Determine the [X, Y] coordinate at the center of the cell enclosing the given text.  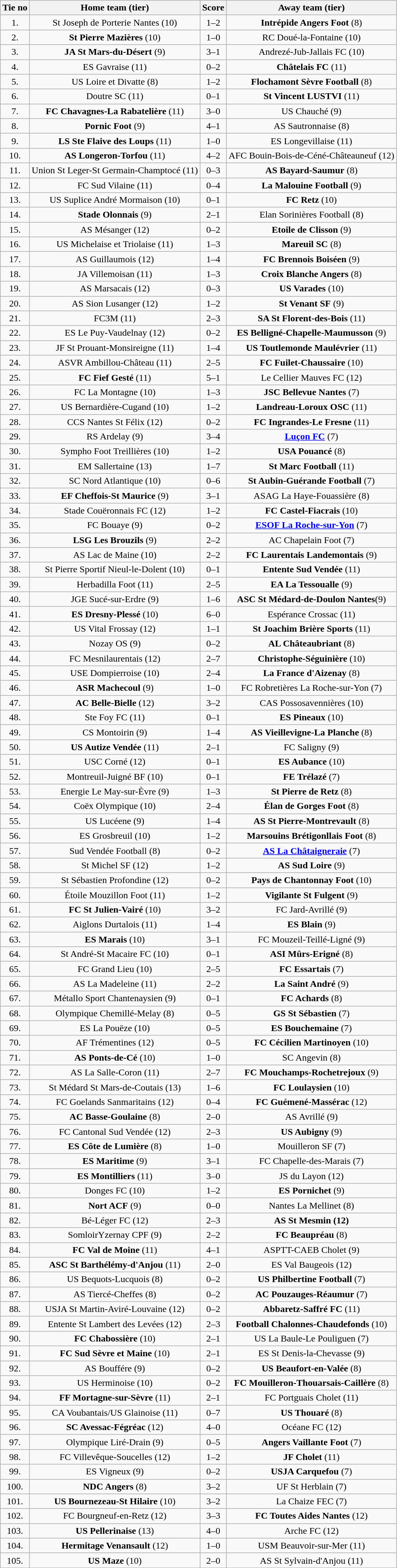
FC Jard-Avrillé (9) [312, 910]
3–4 [213, 437]
35. [15, 525]
FC Mouzeil-Teillé-Ligné (9) [312, 939]
64. [15, 954]
Home team (tier) [115, 8]
27. [15, 407]
67. [15, 998]
Elan Sorinières Football (8) [312, 215]
AS Avrillé (9) [312, 1117]
8. [15, 126]
US Beaufort-en-Valée (8) [312, 1368]
19. [15, 289]
US Chauché (9) [312, 111]
FF Mortagne-sur-Sèvre (11) [115, 1398]
40. [15, 599]
LS Ste Flaive des Loups (11) [115, 141]
RS Ardelay (9) [115, 437]
FC Ingrandes-Le Fresne (11) [312, 422]
AC Pouzauges-Réaumur (7) [312, 1294]
Châtelais FC (11) [312, 67]
ES Pornichet (9) [312, 1191]
1–1 [213, 629]
AS Mésanger (12) [115, 230]
St Venant SF (9) [312, 303]
Angers Vaillante Foot (7) [312, 1442]
72. [15, 1072]
FC Bouaye (9) [115, 525]
SC Angevin (8) [312, 1058]
AC Basse-Goulaine (8) [115, 1117]
41. [15, 614]
US Pellerinaise (13) [115, 1531]
La Saint André (9) [312, 984]
AS Sud Loire (9) [312, 865]
NDC Angers (8) [115, 1486]
Score [213, 8]
St Pierre Sportif Nieul-le-Dolent (10) [115, 570]
USM Beauvoir-sur-Mer (11) [312, 1545]
23. [15, 348]
St Sébastien Profondine (12) [115, 880]
CAS Possosavennières (10) [312, 703]
Sud Vendée Football (8) [115, 850]
FC Portguais Cholet (11) [312, 1398]
St Aubin-Guérande Football (7) [312, 481]
38. [15, 570]
16. [15, 244]
71. [15, 1058]
61. [15, 910]
Tie no [15, 8]
US Bequots-Lucquois (8) [115, 1279]
Stade Couëronnais FC (12) [115, 510]
US Herminoise (10) [115, 1383]
86. [15, 1279]
US Suplice André Mormaison (10) [115, 200]
ASI Mûrs-Erigné (8) [312, 954]
Espérance Crossac (11) [312, 614]
Christophe-Séguinière (10) [312, 659]
70. [15, 1043]
12. [15, 185]
43. [15, 643]
AS Bayard-Saumur (8) [312, 170]
ES Montilliers (11) [115, 1176]
SC Nord Atlantique (10) [115, 481]
ES Blain (9) [312, 925]
29. [15, 437]
ES Maritime (9) [115, 1161]
57. [15, 850]
90. [15, 1338]
AS St Pierre-Montrevault (8) [312, 821]
89. [15, 1324]
93. [15, 1383]
Le Cellier Mauves FC (12) [312, 377]
ES Dresny-Plessé (10) [115, 614]
Etoile de Clisson (9) [312, 230]
75. [15, 1117]
FC Castel-Fiacrais (10) [312, 510]
LSG Les Brouzils (9) [115, 540]
EM Sallertaine (13) [115, 466]
FC Saligny (9) [312, 747]
53. [15, 791]
13. [15, 200]
25. [15, 377]
AS Longeron-Torfou (11) [115, 155]
AS St Mesmin (12) [312, 1220]
US Loire et Divatte (8) [115, 82]
FC Goelands Sanmaritains (12) [115, 1102]
7. [15, 111]
15. [15, 230]
87. [15, 1294]
ES Bouchemaine (7) [312, 1028]
33. [15, 496]
La Chaize FEC (7) [312, 1501]
Mareuil SC (8) [312, 244]
JA St Mars-du-Désert (9) [115, 52]
St Vincent LUSTVI (11) [312, 96]
FC La Montagne (10) [115, 392]
10. [15, 155]
FC Laurentais Landemontais (9) [312, 555]
AS Vieillevigne-La Planche (8) [312, 732]
Sympho Foot Treillières (10) [115, 451]
69. [15, 1028]
AS Guillaumois (12) [115, 259]
Aiglons Durtalois (11) [115, 925]
St Joachim Brière Sports (11) [312, 629]
AS Ponts-de-Cé (10) [115, 1058]
0–6 [213, 481]
Bé-Léger FC (12) [115, 1220]
Luçon FC (7) [312, 437]
59. [15, 880]
Intrépide Angers Foot (8) [312, 23]
JSC Bellevue Nantes (7) [312, 392]
FC Essartais (7) [312, 969]
50. [15, 747]
44. [15, 659]
USE Dompierroise (10) [115, 673]
97. [15, 1442]
FC Bourgneuf-en-Retz (12) [115, 1516]
Energie Le May-sur-Èvre (9) [115, 791]
Flochamont Sèvre Football (8) [312, 82]
60. [15, 895]
68. [15, 1013]
4. [15, 67]
30. [15, 451]
AS La Salle-Coron (11) [115, 1072]
Football Chalonnes-Chaudefonds (10) [312, 1324]
1. [15, 23]
77. [15, 1146]
51. [15, 762]
1–7 [213, 466]
6–0 [213, 614]
0–7 [213, 1413]
AF Trémentines (12) [115, 1043]
Entente Sud Vendée (11) [312, 570]
AC Chapelain Foot (7) [312, 540]
36. [15, 540]
US Michelaise et Triolaise (11) [115, 244]
62. [15, 925]
95. [15, 1413]
34. [15, 510]
47. [15, 703]
105. [15, 1560]
Pornic Foot (9) [115, 126]
AS La Madeleine (11) [115, 984]
FC Villevêque-Soucelles (12) [115, 1457]
CA Voubantais/US Glainoise (11) [115, 1413]
ES Grosbreuil (10) [115, 836]
65. [15, 969]
28. [15, 422]
JF Cholet (11) [312, 1457]
9. [15, 141]
AS Lac de Maine (10) [115, 555]
48. [15, 718]
94. [15, 1398]
Olympique Chemillé-Melay (8) [115, 1013]
US La Baule-Le Pouliguen (7) [312, 1338]
FC Cécilien Martinoyen (10) [312, 1043]
ES Côte de Lumière (8) [115, 1146]
81. [15, 1206]
ES Longevillaise (11) [312, 141]
ES Belligné-Chapelle-Maumusson (9) [312, 333]
US Toutlemonde Maulévrier (11) [312, 348]
3. [15, 52]
Nort ACF (9) [115, 1206]
20. [15, 303]
AS Bouffére (9) [115, 1368]
US Bernardière-Cugand (10) [115, 407]
ES Vigneux (9) [115, 1472]
ES Le Puy-Vaudelnay (12) [115, 333]
ASPTT-CAEB Cholet (9) [312, 1250]
FC Toutes Aides Nantes (12) [312, 1516]
St Marc Football (11) [312, 466]
ES La Pouëze (10) [115, 1028]
FC St Julien-Vairé (10) [115, 910]
JF St Prouant-Monsireigne (11) [115, 348]
91. [15, 1353]
74. [15, 1102]
2. [15, 37]
FC Mesnilaurentais (12) [115, 659]
102. [15, 1516]
AS Sion Lusanger (12) [115, 303]
USJA Carquefou (7) [312, 1472]
FC Chapelle-des-Marais (7) [312, 1161]
Étoile Mouzillon Foot (11) [115, 895]
EA La Tessoualle (9) [312, 584]
100. [15, 1486]
Croix Blanche Angers (8) [312, 274]
FC Chavagnes-La Rabatelière (11) [115, 111]
24. [15, 362]
JGE Sucé-sur-Erdre (9) [115, 599]
FC Retz (10) [312, 200]
FC3M (11) [115, 318]
US Aubigny (9) [312, 1132]
5. [15, 82]
ES Aubance (10) [312, 762]
FC Sud Vilaine (11) [115, 185]
US Vital Frossay (12) [115, 629]
4–2 [213, 155]
FC Brennois Boiséen (9) [312, 259]
USA Pouancé (8) [312, 451]
ASR Machecoul (9) [115, 688]
Arche FC (12) [312, 1531]
83. [15, 1235]
Stade Olonnais (9) [115, 215]
Élan de Gorges Foot (8) [312, 806]
Montreuil-Juigné BF (10) [115, 777]
0–0 [213, 1206]
Donges FC (10) [115, 1191]
Nantes La Mellinet (8) [312, 1206]
FC Guémené-Massérac (12) [312, 1102]
11. [15, 170]
RC Doué-la-Fontaine (10) [312, 37]
AFC Bouin-Bois-de-Céné-Châteauneuf (12) [312, 155]
Nozay OS (9) [115, 643]
54. [15, 806]
76. [15, 1132]
Landreau-Loroux OSC (11) [312, 407]
US Thouaré (8) [312, 1413]
Vigilante St Fulgent (9) [312, 895]
FC Chabossière (10) [115, 1338]
32. [15, 481]
21. [15, 318]
St Michel SF (12) [115, 865]
82. [15, 1220]
31. [15, 466]
UF St Herblain (7) [312, 1486]
45. [15, 673]
AC Belle-Bielle (12) [115, 703]
US Varades (10) [312, 289]
GS St Sébastien (7) [312, 1013]
SomloirYzernay CPF (9) [115, 1235]
AS Tiercé-Cheffes (8) [115, 1294]
88. [15, 1309]
Océane FC (12) [312, 1427]
42. [15, 629]
FE Trélazé (7) [312, 777]
ES St Denis-la-Chevasse (9) [312, 1353]
66. [15, 984]
US Philbertine Football (7) [312, 1279]
85. [15, 1265]
80. [15, 1191]
103. [15, 1531]
Marsouins Brétigonllais Foot (8) [312, 836]
AS Sautronnaise (8) [312, 126]
St André-St Macaire FC (10) [115, 954]
SC Avessac-Fégréac (12) [115, 1427]
46. [15, 688]
St Médard St Mars-de-Coutais (13) [115, 1087]
79. [15, 1176]
99. [15, 1472]
ASAG La Haye-Fouassière (8) [312, 496]
18. [15, 274]
US Autize Vendée (11) [115, 747]
FC Robretières La Roche-sur-Yon (7) [312, 688]
Herbadilla Foot (11) [115, 584]
CCS Nantes St Félix (12) [115, 422]
FC Fief Gesté (11) [115, 377]
Métallo Sport Chantenaysien (9) [115, 998]
La Malouine Football (9) [312, 185]
ASC St Barthélémy-d'Anjou (11) [115, 1265]
Ste Foy FC (11) [115, 718]
FC Sud Sèvre et Maine (10) [115, 1353]
14. [15, 215]
49. [15, 732]
Abbaretz-Saffré FC (11) [312, 1309]
84. [15, 1250]
Union St Leger-St Germain-Champtocé (11) [115, 170]
FC Mouchamps-Rochetrejoux (9) [312, 1072]
37. [15, 555]
St Joseph de Porterie Nantes (10) [115, 23]
5–1 [213, 377]
ES Marais (10) [115, 939]
FC Beaupréau (8) [312, 1235]
ES Gavraise (11) [115, 67]
St Pierre Mazières (10) [115, 37]
AS La Châtaigneraie (7) [312, 850]
Mouilleron SF (7) [312, 1146]
USC Corné (12) [115, 762]
17. [15, 259]
Entente St Lambert des Levées (12) [115, 1324]
US Bournezeau-St Hilaire (10) [115, 1501]
Olympique Liré-Drain (9) [115, 1442]
98. [15, 1457]
JA Villemoisan (11) [115, 274]
52. [15, 777]
St Pierre de Retz (8) [312, 791]
39. [15, 584]
EF Cheffois-St Maurice (9) [115, 496]
FC Mouilleron-Thouarsais-Caillère (8) [312, 1383]
AL Châteaubriant (8) [312, 643]
US Lucéene (9) [115, 821]
58. [15, 865]
SA St Florent-des-Bois (11) [312, 318]
78. [15, 1161]
6. [15, 96]
55. [15, 821]
92. [15, 1368]
AS Marsacais (12) [115, 289]
AS St Sylvain-d'Anjou (11) [312, 1560]
FC Loulaysien (10) [312, 1087]
Away team (tier) [312, 8]
Hermitage Venansault (12) [115, 1545]
ASC St Médard-de-Doulon Nantes(9) [312, 599]
ES Pineaux (10) [312, 718]
CS Montoirin (9) [115, 732]
FC Grand Lieu (10) [115, 969]
JS du Layon (12) [312, 1176]
104. [15, 1545]
US Maze (10) [115, 1560]
73. [15, 1087]
FC Val de Moine (11) [115, 1250]
FC Achards (8) [312, 998]
ESOF La Roche-sur-Yon (7) [312, 525]
Andrezé-Jub-Jallais FC (10) [312, 52]
3–3 [213, 1516]
Pays de Chantonnay Foot (10) [312, 880]
ASVR Ambillou-Château (11) [115, 362]
26. [15, 392]
96. [15, 1427]
Doutre SC (11) [115, 96]
ES Val Baugeois (12) [312, 1265]
101. [15, 1501]
USJA St Martin-Aviré-Louvaine (12) [115, 1309]
56. [15, 836]
Coëx Olympique (10) [115, 806]
63. [15, 939]
FC Cantonal Sud Vendée (12) [115, 1132]
22. [15, 333]
FC Fuilet-Chaussaire (10) [312, 362]
La France d'Aizenay (8) [312, 673]
